Return (X, Y) of the center of cell containing provided text 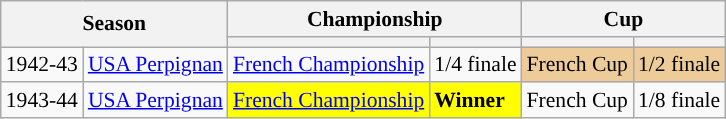
1/4 finale (475, 65)
Season (114, 24)
1943-44 (42, 101)
Winner (475, 101)
Cup (624, 19)
1/2 finale (679, 65)
Championship (375, 19)
1/8 finale (679, 101)
1942-43 (42, 65)
